Capture the cell that displays the provided text and extract its (x, y) central coordinate. 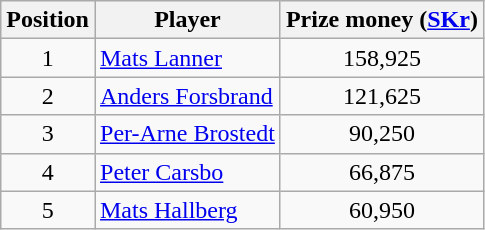
4 (48, 172)
90,250 (382, 134)
Position (48, 20)
2 (48, 96)
Player (187, 20)
Anders Forsbrand (187, 96)
158,925 (382, 58)
66,875 (382, 172)
Mats Hallberg (187, 210)
5 (48, 210)
Per-Arne Brostedt (187, 134)
Mats Lanner (187, 58)
60,950 (382, 210)
Prize money (SKr) (382, 20)
1 (48, 58)
Peter Carsbo (187, 172)
121,625 (382, 96)
3 (48, 134)
